Find where the given text appears and provide that cell's center as [X, Y] coordinate. 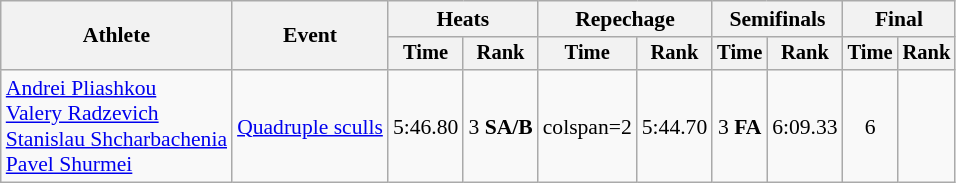
5:44.70 [674, 126]
Athlete [116, 36]
5:46.80 [426, 126]
3 FA [740, 126]
Repechage [626, 19]
colspan=2 [588, 126]
Andrei PliashkouValery RadzevichStanislau ShcharbacheniaPavel Shurmei [116, 126]
Semifinals [777, 19]
Quadruple sculls [310, 126]
Heats [463, 19]
3 SA/B [500, 126]
6 [870, 126]
Event [310, 36]
Final [899, 19]
6:09.33 [804, 126]
